Detect which cell encompasses the target text, then output its [X, Y] center coordinate. 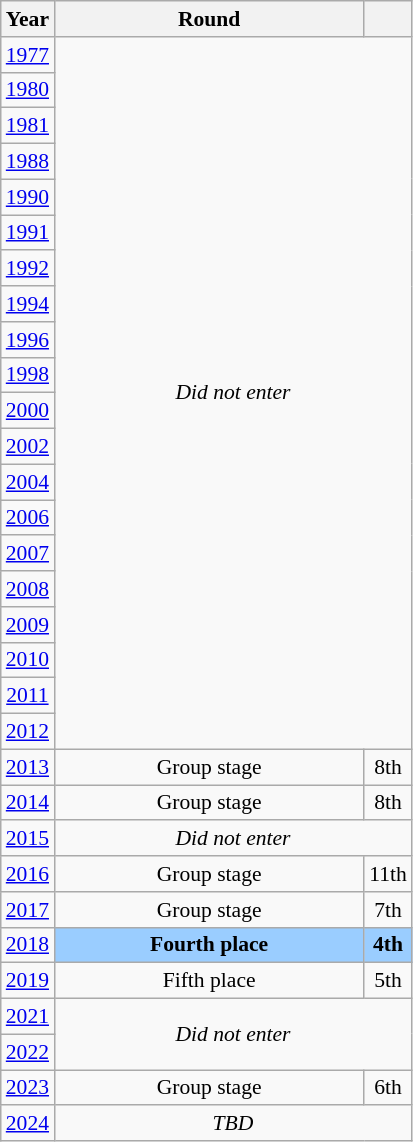
Fourth place [209, 945]
1998 [28, 375]
2006 [28, 518]
11th [388, 874]
1991 [28, 233]
2008 [28, 589]
2011 [28, 696]
2002 [28, 447]
1990 [28, 197]
2014 [28, 803]
2021 [28, 1017]
2015 [28, 839]
1980 [28, 90]
2019 [28, 981]
2009 [28, 625]
2022 [28, 1052]
1981 [28, 126]
2016 [28, 874]
TBD [233, 1124]
7th [388, 910]
2007 [28, 554]
2018 [28, 945]
6th [388, 1088]
Round [209, 19]
Year [28, 19]
5th [388, 981]
4th [388, 945]
2017 [28, 910]
1992 [28, 269]
2013 [28, 767]
1996 [28, 340]
2004 [28, 482]
1988 [28, 162]
Fifth place [209, 981]
1994 [28, 304]
2000 [28, 411]
2010 [28, 660]
1977 [28, 55]
2023 [28, 1088]
2024 [28, 1124]
2012 [28, 732]
